Return the [x, y] coordinate for the center point of the cell that contains the specified text.  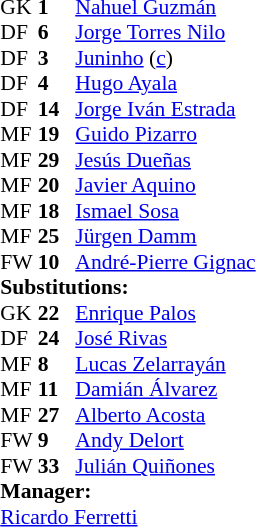
11 [57, 389]
10 [57, 262]
Jorge Iván Estrada [165, 109]
4 [57, 83]
Enrique Palos [165, 313]
20 [57, 185]
Ismael Sosa [165, 211]
Guido Pizarro [165, 135]
Damián Álvarez [165, 389]
José Rivas [165, 339]
Javier Aquino [165, 185]
Julián Quiñones [165, 466]
27 [57, 415]
29 [57, 160]
9 [57, 441]
24 [57, 339]
Jürgen Damm [165, 237]
18 [57, 211]
André-Pierre Gignac [165, 262]
Andy Delort [165, 441]
19 [57, 135]
8 [57, 364]
Lucas Zelarrayán [165, 364]
Manager: [128, 491]
22 [57, 313]
Substitutions: [128, 287]
Juninho (c) [165, 58]
3 [57, 58]
25 [57, 237]
Alberto Acosta [165, 415]
GK [19, 313]
14 [57, 109]
33 [57, 466]
Hugo Ayala [165, 83]
6 [57, 33]
Jorge Torres Nilo [165, 33]
Jesús Dueñas [165, 160]
